Output the [X, Y] coordinate of the center of the cell containing the given text.  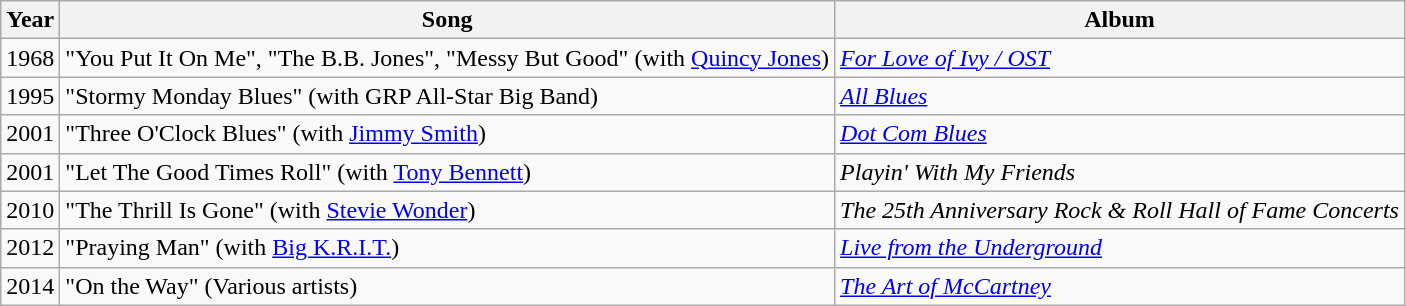
Song [448, 20]
2014 [30, 286]
For Love of Ivy / OST [1120, 58]
"Three O'Clock Blues" (with Jimmy Smith) [448, 134]
The 25th Anniversary Rock & Roll Hall of Fame Concerts [1120, 210]
"You Put It On Me", "The B.B. Jones", "Messy But Good" (with Quincy Jones) [448, 58]
Album [1120, 20]
1968 [30, 58]
Year [30, 20]
"The Thrill Is Gone" (with Stevie Wonder) [448, 210]
2010 [30, 210]
Dot Com Blues [1120, 134]
Live from the Underground [1120, 248]
"Praying Man" (with Big K.R.I.T.) [448, 248]
Playin' With My Friends [1120, 172]
"On the Way" (Various artists) [448, 286]
"Let The Good Times Roll" (with Tony Bennett) [448, 172]
1995 [30, 96]
The Art of McCartney [1120, 286]
2012 [30, 248]
All Blues [1120, 96]
"Stormy Monday Blues" (with GRP All-Star Big Band) [448, 96]
